Detect which cell encompasses the target text, then output its [x, y] center coordinate. 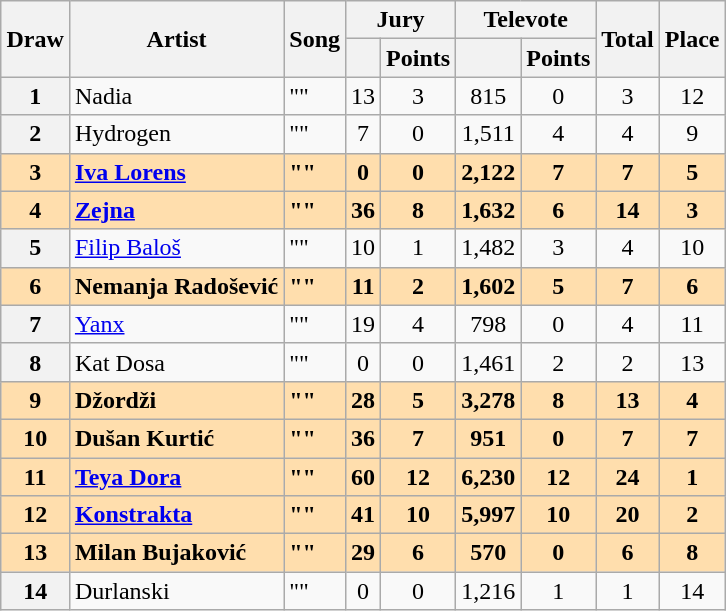
Jury [401, 20]
2,122 [488, 172]
Filip Baloš [176, 248]
Nadia [176, 96]
Televote [526, 20]
Nemanja Radošević [176, 286]
Zejna [176, 210]
Artist [176, 39]
1,632 [488, 210]
Yanx [176, 324]
19 [364, 324]
Konstrakta [176, 515]
6,230 [488, 477]
Place [692, 39]
60 [364, 477]
1,511 [488, 134]
28 [364, 400]
1,461 [488, 362]
Draw [35, 39]
798 [488, 324]
24 [628, 477]
1,482 [488, 248]
Milan Bujaković [176, 553]
Teya Dora [176, 477]
20 [628, 515]
815 [488, 96]
Song [315, 39]
Dušan Kurtić [176, 438]
41 [364, 515]
1,216 [488, 591]
951 [488, 438]
29 [364, 553]
5,997 [488, 515]
Durlanski [176, 591]
Hydrogen [176, 134]
Kat Dosa [176, 362]
570 [488, 553]
Džordži [176, 400]
1,602 [488, 286]
Total [628, 39]
3,278 [488, 400]
Iva Lorens [176, 172]
